Scan for the cell matching the given text and deliver its (x, y) coordinate at center. 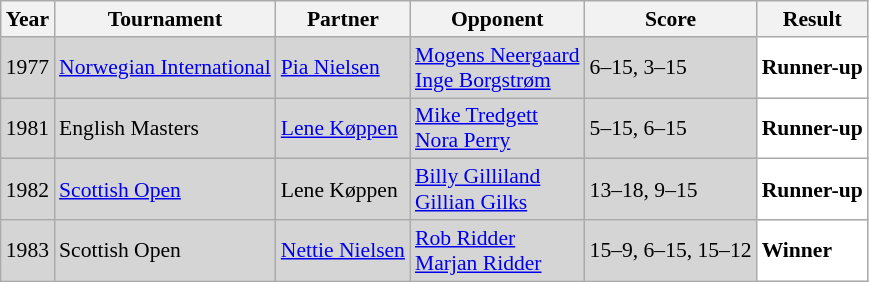
15–9, 6–15, 15–12 (671, 250)
1977 (28, 68)
1982 (28, 190)
5–15, 6–15 (671, 128)
13–18, 9–15 (671, 190)
Partner (343, 19)
Score (671, 19)
Billy Gilliland Gillian Gilks (498, 190)
Nettie Nielsen (343, 250)
Tournament (165, 19)
Rob Ridder Marjan Ridder (498, 250)
6–15, 3–15 (671, 68)
Winner (812, 250)
Year (28, 19)
Norwegian International (165, 68)
Opponent (498, 19)
Pia Nielsen (343, 68)
1981 (28, 128)
Mogens Neergaard Inge Borgstrøm (498, 68)
English Masters (165, 128)
Result (812, 19)
1983 (28, 250)
Mike Tredgett Nora Perry (498, 128)
